Determine the (X, Y) coordinate at the center of the cell enclosing the given text.  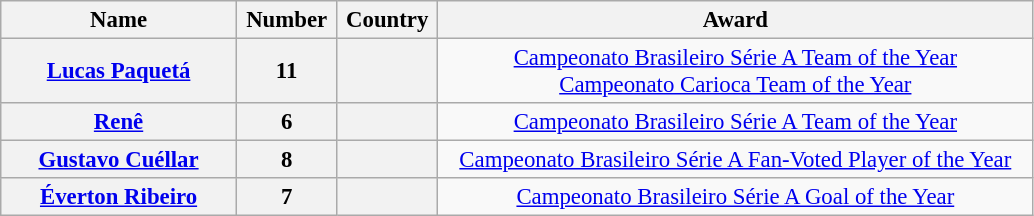
Number (286, 20)
Gustavo Cuéllar (119, 160)
Renê (119, 122)
11 (286, 72)
6 (286, 122)
8 (286, 160)
7 (286, 197)
Country (388, 20)
Campeonato Brasileiro Série A Fan-Voted Player of the Year (736, 160)
Éverton Ribeiro (119, 197)
Name (119, 20)
Campeonato Brasileiro Série A Team of the Year (736, 122)
Campeonato Brasileiro Série A Team of the YearCampeonato Carioca Team of the Year (736, 72)
Campeonato Brasileiro Série A Goal of the Year (736, 197)
Award (736, 20)
Lucas Paquetá (119, 72)
